Provide the [X, Y] coordinate of the cell's center where the given text is located.  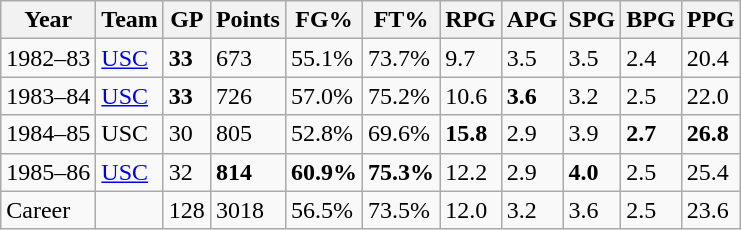
73.7% [402, 58]
3018 [248, 210]
2.4 [651, 58]
15.8 [471, 134]
Career [48, 210]
2.7 [651, 134]
4.0 [592, 172]
128 [186, 210]
75.2% [402, 96]
FT% [402, 20]
Points [248, 20]
12.2 [471, 172]
PPG [710, 20]
APG [532, 20]
673 [248, 58]
FG% [324, 20]
26.8 [710, 134]
Team [130, 20]
12.0 [471, 210]
69.6% [402, 134]
814 [248, 172]
32 [186, 172]
60.9% [324, 172]
Year [48, 20]
55.1% [324, 58]
9.7 [471, 58]
1982–83 [48, 58]
1985–86 [48, 172]
75.3% [402, 172]
22.0 [710, 96]
20.4 [710, 58]
1984–85 [48, 134]
25.4 [710, 172]
805 [248, 134]
SPG [592, 20]
57.0% [324, 96]
56.5% [324, 210]
30 [186, 134]
BPG [651, 20]
10.6 [471, 96]
1983–84 [48, 96]
RPG [471, 20]
726 [248, 96]
52.8% [324, 134]
GP [186, 20]
23.6 [710, 210]
3.9 [592, 134]
73.5% [402, 210]
